Output the (x, y) coordinate of the center of the cell containing the given text.  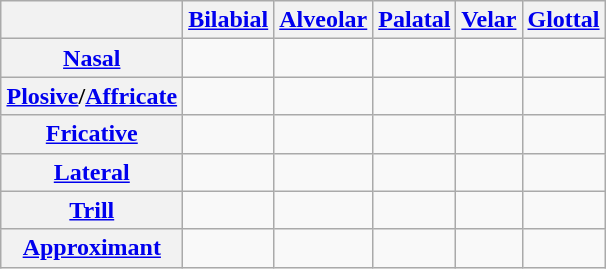
Lateral (92, 172)
Approximant (92, 248)
Plosive/Affricate (92, 96)
Velar (489, 20)
Glottal (564, 20)
Palatal (414, 20)
Alveolar (324, 20)
Trill (92, 210)
Fricative (92, 134)
Bilabial (228, 20)
Nasal (92, 58)
